Return the [x, y] coordinate for the center point of the cell that contains the specified text.  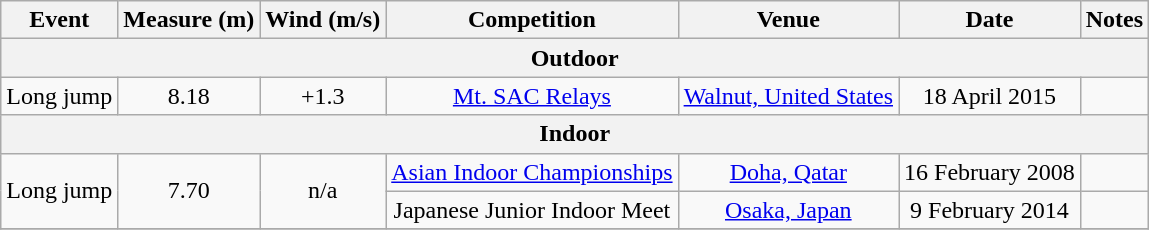
Japanese Junior Indoor Meet [532, 210]
Outdoor [575, 58]
18 April 2015 [990, 96]
Measure (m) [189, 20]
Competition [532, 20]
Event [60, 20]
Doha, Qatar [788, 172]
Date [990, 20]
8.18 [189, 96]
Notes [1114, 20]
7.70 [189, 191]
n/a [323, 191]
9 February 2014 [990, 210]
16 February 2008 [990, 172]
Indoor [575, 134]
Mt. SAC Relays [532, 96]
+1.3 [323, 96]
Wind (m/s) [323, 20]
Asian Indoor Championships [532, 172]
Osaka, Japan [788, 210]
Walnut, United States [788, 96]
Venue [788, 20]
